Search for the cell housing the specified text and yield its (x, y) center coordinate. 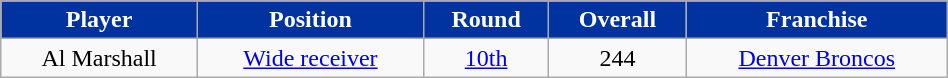
Player (100, 20)
Al Marshall (100, 58)
10th (486, 58)
Position (310, 20)
Wide receiver (310, 58)
Denver Broncos (816, 58)
Franchise (816, 20)
244 (618, 58)
Overall (618, 20)
Round (486, 20)
